Find where the given text appears and provide that cell's center as (X, Y) coordinate. 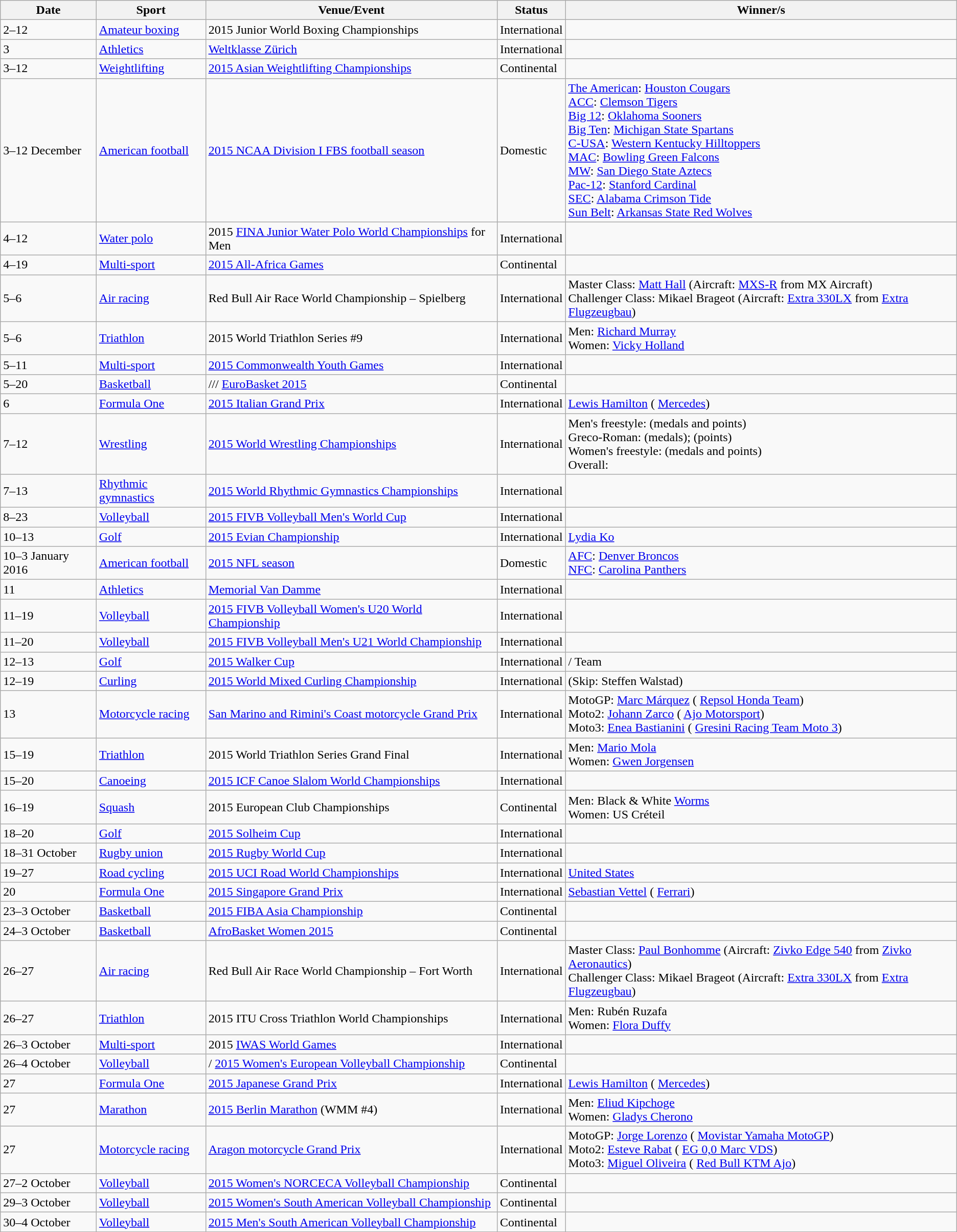
Wrestling (151, 444)
2015 Singapore Grand Prix (351, 892)
Weightlifting (151, 69)
7–12 (49, 444)
Men: Eliud KipchogeWomen: Gladys Cherono (761, 1109)
Memorial Van Damme (351, 589)
Sebastian Vettel ( Ferrari) (761, 892)
MotoGP: Jorge Lorenzo ( Movistar Yamaha MotoGP)Moto2: Esteve Rabat ( EG 0,0 Marc VDS)Moto3: Miguel Oliveira ( Red Bull KTM Ajo) (761, 1150)
Venue/Event (351, 10)
2–12 (49, 30)
2015 FIVB Volleyball Men's World Cup (351, 517)
2015 Japanese Grand Prix (351, 1083)
/// EuroBasket 2015 (351, 384)
2015 UCI Road World Championships (351, 873)
Men: Black & White WormsWomen: US Créteil (761, 807)
2015 Commonwealth Youth Games (351, 364)
2015 IWAS World Games (351, 1044)
2015 Asian Weightlifting Championships (351, 69)
5–11 (49, 364)
United States (761, 873)
3–12 (49, 69)
Aragon motorcycle Grand Prix (351, 1150)
Curling (151, 681)
Men's freestyle: (medals and points)Greco-Roman: (medals); (points)Women's freestyle: (medals and points)Overall: (761, 444)
Lydia Ko (761, 537)
2015 World Mixed Curling Championship (351, 681)
12–13 (49, 661)
2015 Rugby World Cup (351, 853)
2015 ITU Cross Triathlon World Championships (351, 1018)
2015 NCAA Division I FBS football season (351, 150)
10–3 January 2016 (49, 563)
San Marino and Rimini's Coast motorcycle Grand Prix (351, 714)
2015 World Rhythmic Gymnastics Championships (351, 491)
29–3 October (49, 1202)
Canoeing (151, 781)
13 (49, 714)
2015 European Club Championships (351, 807)
11–19 (49, 615)
Men: Rubén RuzafaWomen: Flora Duffy (761, 1018)
15–20 (49, 781)
3–12 December (49, 150)
Men: Richard MurrayWomen: Vicky Holland (761, 338)
18–20 (49, 833)
7–13 (49, 491)
23–3 October (49, 911)
11–20 (49, 642)
2015 FINA Junior Water Polo World Championships for Men (351, 238)
3 (49, 49)
Date (49, 10)
Status (531, 10)
10–13 (49, 537)
2015 Women's NORCECA Volleyball Championship (351, 1183)
/ Team (761, 661)
2015 World Triathlon Series #9 (351, 338)
2015 FIVB Volleyball Women's U20 World Championship (351, 615)
2015 Berlin Marathon (WMM #4) (351, 1109)
AFC: Denver BroncosNFC: Carolina Panthers (761, 563)
Water polo (151, 238)
2015 Evian Championship (351, 537)
2015 World Triathlon Series Grand Final (351, 755)
27–2 October (49, 1183)
2015 Men's South American Volleyball Championship (351, 1222)
Red Bull Air Race World Championship – Spielberg (351, 298)
20 (49, 892)
2015 ICF Canoe Slalom World Championships (351, 781)
15–19 (49, 755)
Rhythmic gymnastics (151, 491)
2015 All-Africa Games (351, 265)
24–3 October (49, 931)
2015 FIVB Volleyball Men's U21 World Championship (351, 642)
2015 Italian Grand Prix (351, 403)
2015 NFL season (351, 563)
26–4 October (49, 1064)
(Skip: Steffen Walstad) (761, 681)
Squash (151, 807)
18–31 October (49, 853)
4–12 (49, 238)
/ 2015 Women's European Volleyball Championship (351, 1064)
5–20 (49, 384)
Men: Mario MolaWomen: Gwen Jorgensen (761, 755)
Sport (151, 10)
Rugby union (151, 853)
Red Bull Air Race World Championship – Fort Worth (351, 971)
Winner/s (761, 10)
Master Class: Matt Hall (Aircraft: MXS-R from MX Aircraft)Challenger Class: Mikael Brageot (Aircraft: Extra 330LX from Extra Flugzeugbau) (761, 298)
6 (49, 403)
Weltklasse Zürich (351, 49)
Marathon (151, 1109)
2015 FIBA Asia Championship (351, 911)
2015 Walker Cup (351, 661)
MotoGP: Marc Márquez ( Repsol Honda Team)Moto2: Johann Zarco ( Ajo Motorsport)Moto3: Enea Bastianini ( Gresini Racing Team Moto 3) (761, 714)
19–27 (49, 873)
2015 Junior World Boxing Championships (351, 30)
30–4 October (49, 1222)
2015 Women's South American Volleyball Championship (351, 1202)
8–23 (49, 517)
12–19 (49, 681)
2015 World Wrestling Championships (351, 444)
Amateur boxing (151, 30)
4–19 (49, 265)
26–3 October (49, 1044)
AfroBasket Women 2015 (351, 931)
2015 Solheim Cup (351, 833)
16–19 (49, 807)
11 (49, 589)
Road cycling (151, 873)
